For the text-containing cell, return its midpoint in (x, y) coordinate format. 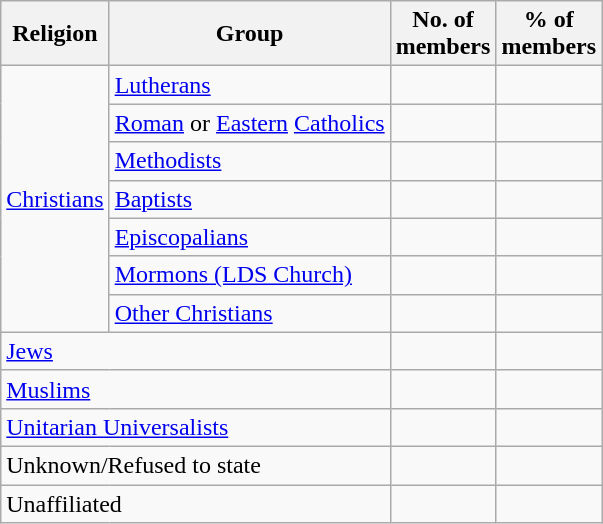
Muslims (196, 389)
Baptists (250, 199)
Group (250, 34)
Other Christians (250, 313)
No. of members (443, 34)
Mormons (LDS Church) (250, 275)
Unknown/Refused to state (196, 465)
Religion (55, 34)
Jews (196, 351)
Unitarian Universalists (196, 427)
Lutherans (250, 85)
Roman or Eastern Catholics (250, 123)
Christians (55, 199)
Methodists (250, 161)
Episcopalians (250, 237)
Unaffiliated (196, 503)
% of members (549, 34)
